Extract the (X, Y) coordinate from the center of the cell holding the provided text.  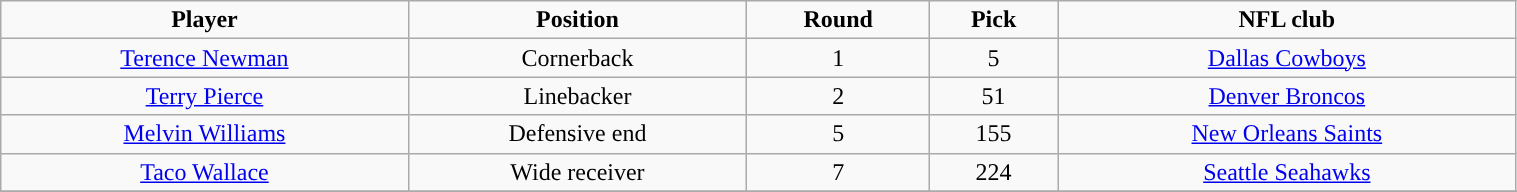
Linebacker (578, 96)
Denver Broncos (1287, 96)
Cornerback (578, 58)
Terence Newman (204, 58)
51 (994, 96)
7 (838, 172)
Position (578, 20)
Defensive end (578, 134)
Wide receiver (578, 172)
Dallas Cowboys (1287, 58)
NFL club (1287, 20)
Taco Wallace (204, 172)
Terry Pierce (204, 96)
224 (994, 172)
155 (994, 134)
1 (838, 58)
Round (838, 20)
Pick (994, 20)
2 (838, 96)
Player (204, 20)
Seattle Seahawks (1287, 172)
Melvin Williams (204, 134)
New Orleans Saints (1287, 134)
